Find where the given text appears and provide that cell's center as (x, y) coordinate. 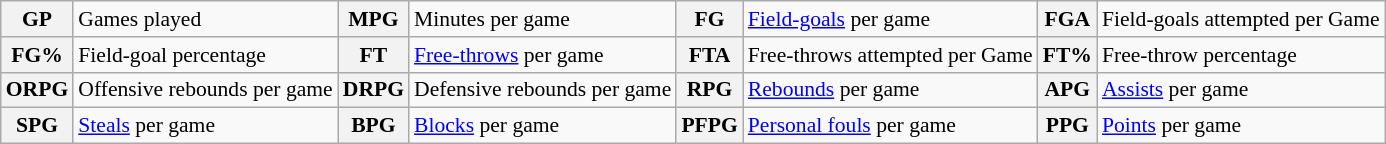
GP (37, 19)
ORPG (37, 90)
Field-goal percentage (205, 55)
Blocks per game (542, 126)
FG (709, 19)
Free-throws attempted per Game (890, 55)
Minutes per game (542, 19)
Personal fouls per game (890, 126)
DRPG (374, 90)
Field-goals per game (890, 19)
Offensive rebounds per game (205, 90)
BPG (374, 126)
FG% (37, 55)
Steals per game (205, 126)
FT (374, 55)
PFPG (709, 126)
MPG (374, 19)
FT% (1068, 55)
FGA (1068, 19)
RPG (709, 90)
Points per game (1241, 126)
Defensive rebounds per game (542, 90)
Assists per game (1241, 90)
FTA (709, 55)
APG (1068, 90)
Field-goals attempted per Game (1241, 19)
Free-throws per game (542, 55)
Games played (205, 19)
Rebounds per game (890, 90)
PPG (1068, 126)
SPG (37, 126)
Free-throw percentage (1241, 55)
